Find where the given text appears and provide that cell's center as (x, y) coordinate. 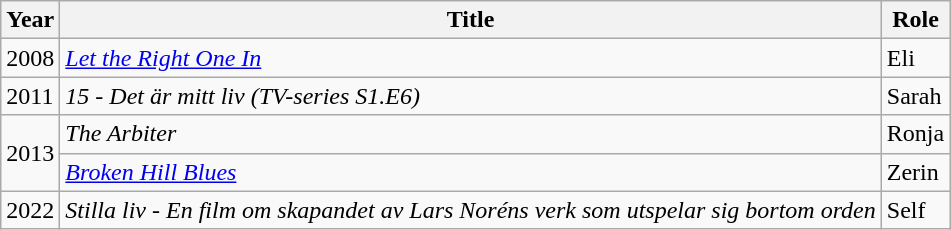
Year (30, 20)
Zerin (915, 172)
The Arbiter (470, 134)
Sarah (915, 96)
15 - Det är mitt liv (TV-series S1.E6) (470, 96)
2022 (30, 210)
2008 (30, 58)
Self (915, 210)
Broken Hill Blues (470, 172)
Title (470, 20)
Eli (915, 58)
Ronja (915, 134)
Stilla liv - En film om skapandet av Lars Noréns verk som utspelar sig bortom orden (470, 210)
Let the Right One In (470, 58)
Role (915, 20)
2011 (30, 96)
2013 (30, 153)
